Detect which cell encompasses the target text, then output its [x, y] center coordinate. 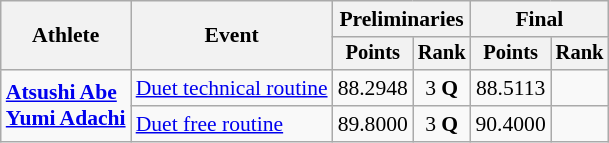
Athlete [66, 36]
Final [539, 19]
89.8000 [373, 124]
Atsushi AbeYumi Adachi [66, 106]
88.5113 [510, 88]
Duet free routine [232, 124]
Event [232, 36]
88.2948 [373, 88]
Preliminaries [402, 19]
90.4000 [510, 124]
Duet technical routine [232, 88]
